From the cell containing the given text, extract its center point as [X, Y] coordinate. 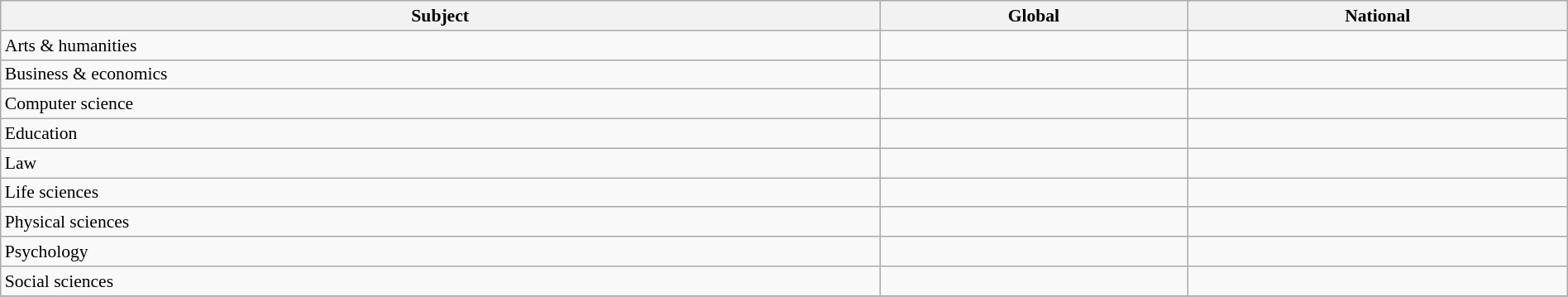
Psychology [440, 251]
Physical sciences [440, 223]
Arts & humanities [440, 46]
Global [1034, 16]
National [1378, 16]
Life sciences [440, 193]
Law [440, 163]
Social sciences [440, 281]
Subject [440, 16]
Education [440, 134]
Business & economics [440, 74]
Computer science [440, 104]
